Locate the cell with the specified text and output its [x, y] center coordinate. 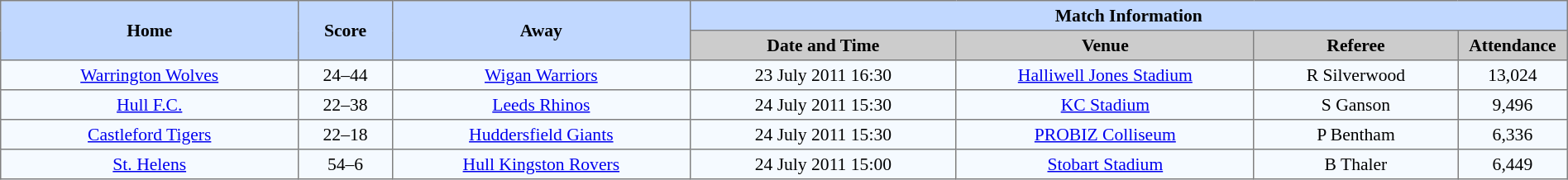
Date and Time [823, 45]
B Thaler [1355, 164]
54–6 [346, 164]
Referee [1355, 45]
PROBIZ Colliseum [1105, 135]
Score [346, 31]
23 July 2011 16:30 [823, 75]
Stobart Stadium [1105, 164]
6,449 [1513, 164]
Leeds Rhinos [541, 105]
Castleford Tigers [150, 135]
24–44 [346, 75]
Home [150, 31]
Halliwell Jones Stadium [1105, 75]
Attendance [1513, 45]
9,496 [1513, 105]
24 July 2011 15:00 [823, 164]
22–38 [346, 105]
Warrington Wolves [150, 75]
22–18 [346, 135]
Match Information [1128, 16]
KC Stadium [1105, 105]
R Silverwood [1355, 75]
Away [541, 31]
6,336 [1513, 135]
S Ganson [1355, 105]
13,024 [1513, 75]
Hull Kingston Rovers [541, 164]
Huddersfield Giants [541, 135]
P Bentham [1355, 135]
Hull F.C. [150, 105]
St. Helens [150, 164]
Wigan Warriors [541, 75]
Venue [1105, 45]
